From the cell containing the given text, extract its center point as [X, Y] coordinate. 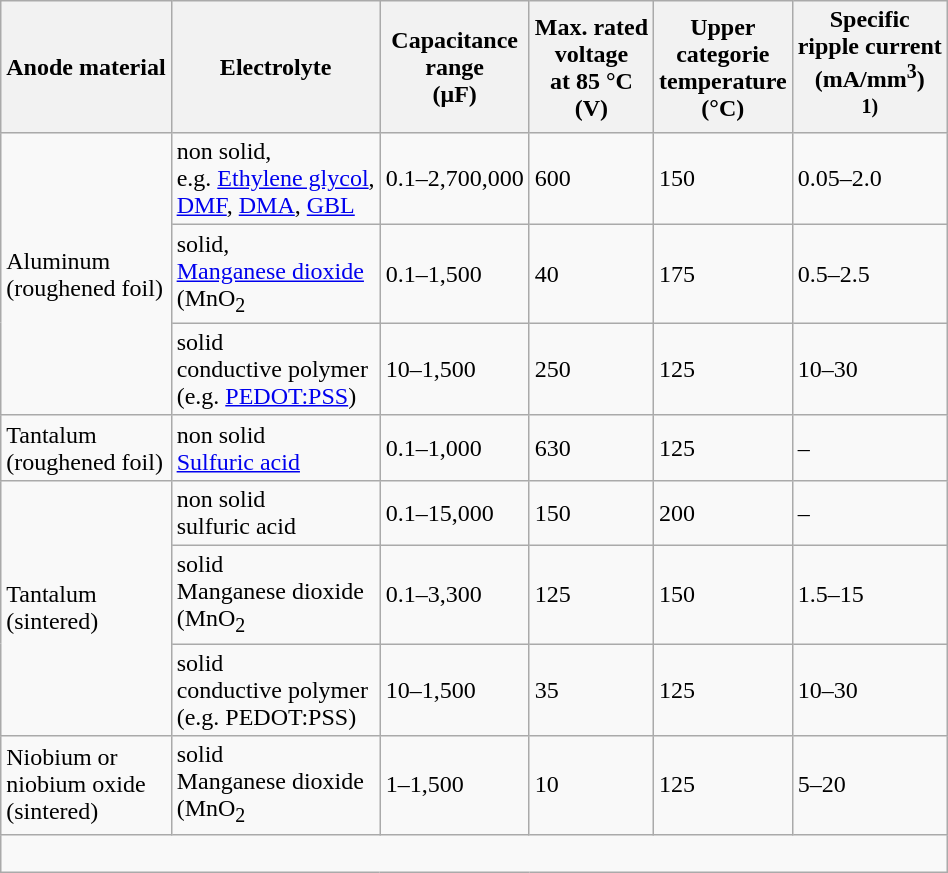
0.1–15,000 [454, 512]
40 [591, 274]
Capacitance range (μF) [454, 67]
0.05–2.0 [870, 179]
Tantalum (sintered) [86, 608]
200 [724, 512]
0.1–2,700,000 [454, 179]
Niobium or niobium oxide(sintered) [86, 785]
5–20 [870, 785]
solid, Manganese dioxide (MnO2 [276, 274]
Electrolyte [276, 67]
Max. rated voltage at 85 °C (V) [591, 67]
0.1–1,000 [454, 448]
0.1–3,300 [454, 594]
1–1,500 [454, 785]
Anode material [86, 67]
175 [724, 274]
1.5–15 [870, 594]
630 [591, 448]
Tantalum (roughened foil) [86, 448]
Upper categorie temperature (°C) [724, 67]
non solid Sulfuric acid [276, 448]
600 [591, 179]
Aluminum (roughened foil) [86, 274]
10 [591, 785]
non solid sulfuric acid [276, 512]
0.5–2.5 [870, 274]
35 [591, 690]
Specific ripple current (mA/mm3)1) [870, 67]
non solid, e.g. Ethylene glycol, DMF, DMA, GBL [276, 179]
0.1–1,500 [454, 274]
250 [591, 369]
